Find where the given text appears and provide that cell's center as [x, y] coordinate. 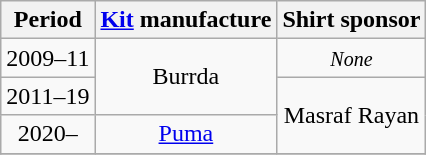
None [352, 58]
2011–19 [48, 96]
2020– [48, 134]
2009–11 [48, 58]
Burrda [186, 77]
Kit manufacture [186, 20]
Shirt sponsor [352, 20]
Masraf Rayan [352, 115]
Period [48, 20]
Puma [186, 134]
